Return (x, y) of the center of cell containing provided text 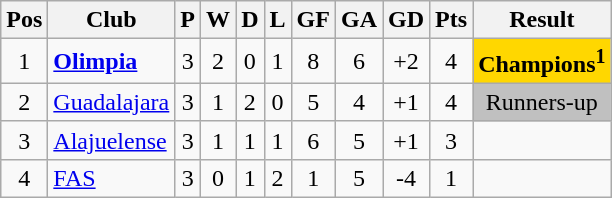
Alajuelense (112, 140)
P (188, 20)
-4 (406, 178)
8 (313, 62)
GF (313, 20)
Pts (452, 20)
L (278, 20)
GA (358, 20)
Result (542, 20)
Champions1 (542, 62)
D (250, 20)
GD (406, 20)
W (218, 20)
Club (112, 20)
Runners-up (542, 102)
Guadalajara (112, 102)
Pos (24, 20)
+2 (406, 62)
Olimpia (112, 62)
FAS (112, 178)
